Identify which cell holds the provided text, then report its [x, y] central coordinate. 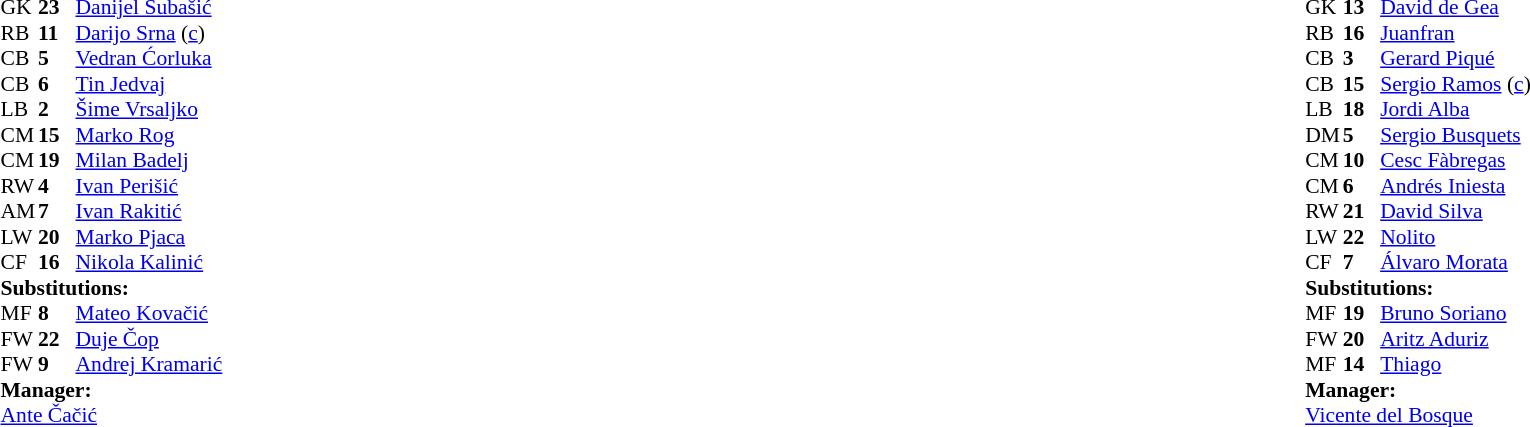
Marko Rog [150, 135]
Ivan Perišić [150, 186]
Mateo Kovačić [150, 313]
Tin Jedvaj [150, 84]
Darijo Srna (c) [150, 33]
Substitutions: [111, 288]
4 [57, 186]
Duje Čop [150, 339]
Šime Vrsaljko [150, 109]
3 [1362, 59]
Nikola Kalinić [150, 263]
8 [57, 313]
Vedran Ćorluka [150, 59]
AM [19, 211]
11 [57, 33]
Andrej Kramarić [150, 365]
18 [1362, 109]
Marko Pjaca [150, 237]
DM [1324, 135]
Ivan Rakitić [150, 211]
14 [1362, 365]
Milan Badelj [150, 161]
2 [57, 109]
21 [1362, 211]
Manager: [111, 390]
10 [1362, 161]
9 [57, 365]
